Output the [x, y] coordinate of the center of the cell containing the given text.  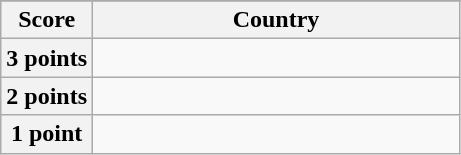
3 points [47, 58]
Score [47, 20]
1 point [47, 134]
2 points [47, 96]
Country [276, 20]
